Detect which cell encompasses the target text, then output its (x, y) center coordinate. 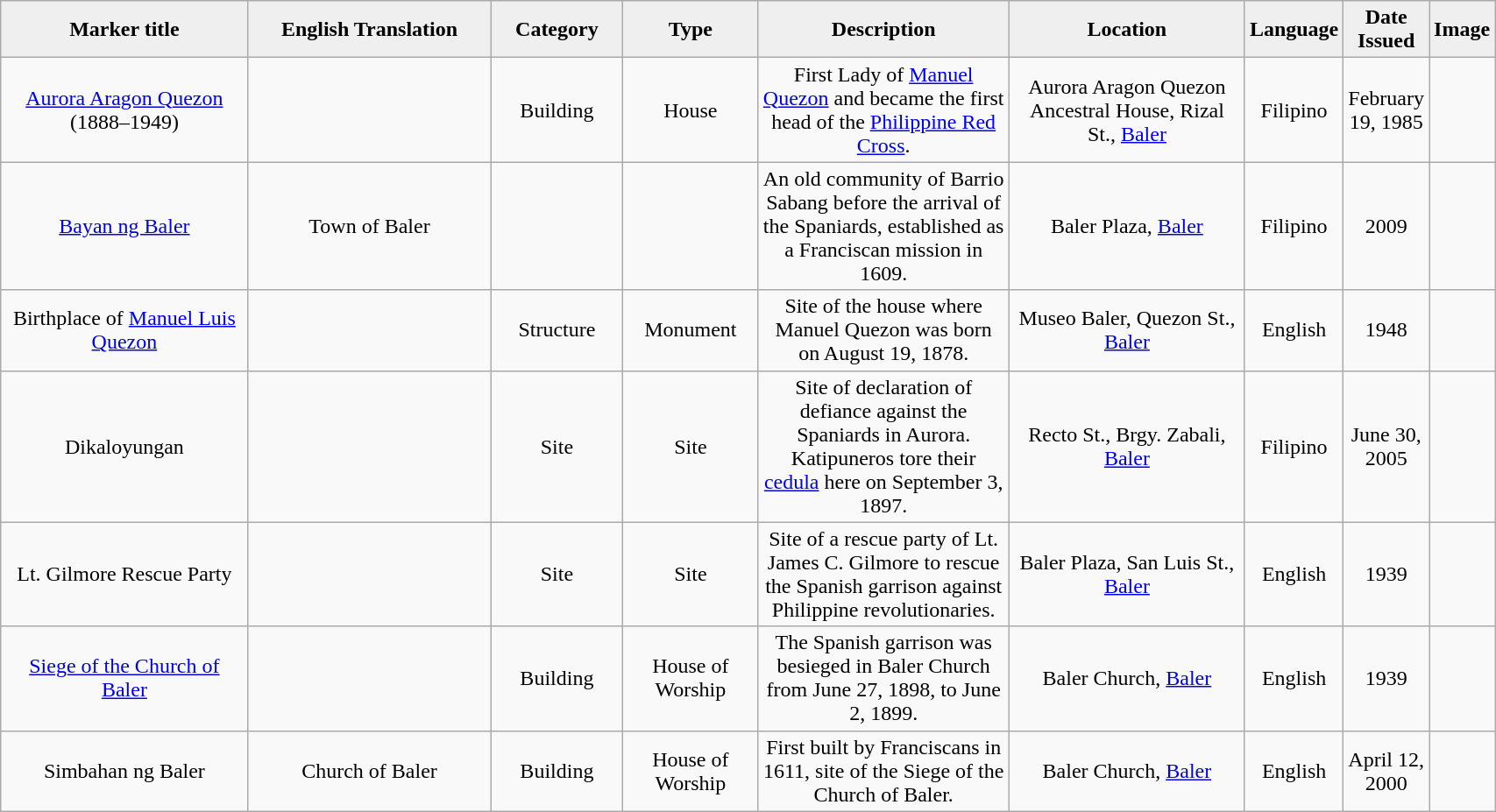
Site of the house where Manuel Quezon was born on August 19, 1878. (883, 330)
English Translation (370, 30)
Type (691, 30)
The Spanish garrison was besieged in Baler Church from June 27, 1898, to June 2, 1899. (883, 678)
Monument (691, 330)
Date Issued (1386, 30)
April 12, 2000 (1386, 771)
Category (557, 30)
Church of Baler (370, 771)
1948 (1386, 330)
Town of Baler (370, 226)
Language (1294, 30)
2009 (1386, 226)
Baler Plaza, San Luis St., Baler (1127, 575)
First Lady of Manuel Quezon and became the first head of the Philippine Red Cross. (883, 110)
An old community of Barrio Sabang before the arrival of the Spaniards, established as a Franciscan mission in 1609. (883, 226)
Simbahan ng Baler (124, 771)
Aurora Aragon Quezon Ancestral House, Rizal St., Baler (1127, 110)
First built by Franciscans in 1611, site of the Siege of the Church of Baler. (883, 771)
Recto St., Brgy. Zabali, Baler (1127, 447)
Image (1462, 30)
Description (883, 30)
Site of a rescue party of Lt. James C. Gilmore to rescue the Spanish garrison against Philippine revolutionaries. (883, 575)
Baler Plaza, Baler (1127, 226)
Dikaloyungan (124, 447)
Birthplace of Manuel Luis Quezon (124, 330)
Aurora Aragon Quezon (1888–1949) (124, 110)
Marker title (124, 30)
Structure (557, 330)
House (691, 110)
Location (1127, 30)
February 19, 1985 (1386, 110)
Museo Baler, Quezon St., Baler (1127, 330)
June 30, 2005 (1386, 447)
Site of declaration of defiance against the Spaniards in Aurora. Katipuneros tore their cedula here on September 3, 1897. (883, 447)
Lt. Gilmore Rescue Party (124, 575)
Siege of the Church of Baler (124, 678)
Bayan ng Baler (124, 226)
